Pinpoint the cell where the given text exists, returning its [X, Y] midpoint coordinate. 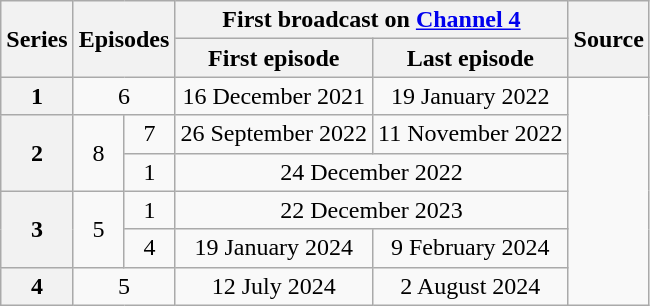
11 November 2022 [470, 134]
19 January 2024 [274, 248]
9 February 2024 [470, 248]
Source [608, 39]
3 [37, 229]
Episodes [124, 39]
24 December 2022 [372, 172]
7 [150, 134]
8 [98, 153]
26 September 2022 [274, 134]
2 August 2024 [470, 286]
Last episode [470, 58]
6 [124, 96]
First episode [274, 58]
12 July 2024 [274, 286]
19 January 2022 [470, 96]
16 December 2021 [274, 96]
22 December 2023 [372, 210]
First broadcast on Channel 4 [372, 20]
2 [37, 153]
Series [37, 39]
